Search for the cell housing the specified text and yield its (x, y) center coordinate. 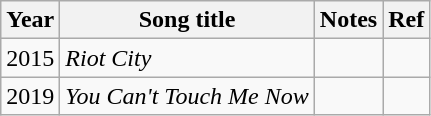
2019 (30, 96)
Year (30, 20)
Song title (187, 20)
2015 (30, 58)
Notes (348, 20)
Ref (406, 20)
You Can't Touch Me Now (187, 96)
Riot City (187, 58)
